Find where the given text appears and provide that cell's center as (X, Y) coordinate. 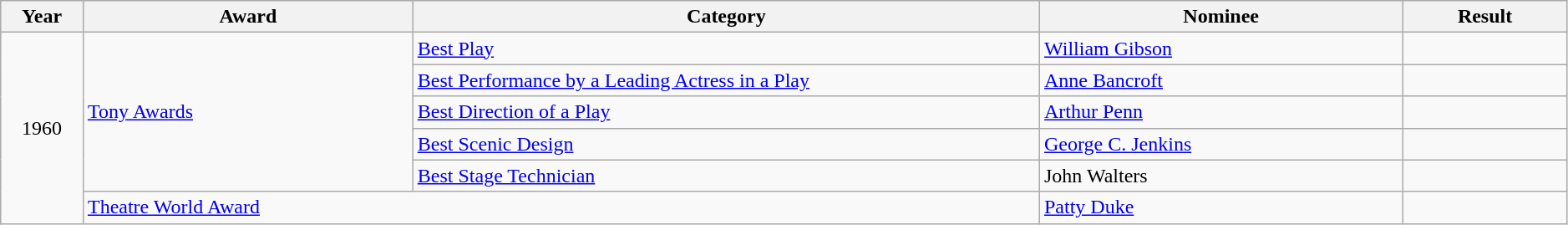
Best Scenic Design (726, 144)
Nominee (1220, 17)
Tony Awards (247, 112)
Category (726, 17)
Patty Duke (1220, 207)
Arthur Penn (1220, 112)
Best Stage Technician (726, 176)
Theatre World Award (561, 207)
John Walters (1220, 176)
Best Direction of a Play (726, 112)
Result (1485, 17)
Year (42, 17)
George C. Jenkins (1220, 144)
Best Performance by a Leading Actress in a Play (726, 80)
Anne Bancroft (1220, 80)
Best Play (726, 49)
Award (247, 17)
William Gibson (1220, 49)
1960 (42, 128)
